Search for the cell housing the specified text and yield its (X, Y) center coordinate. 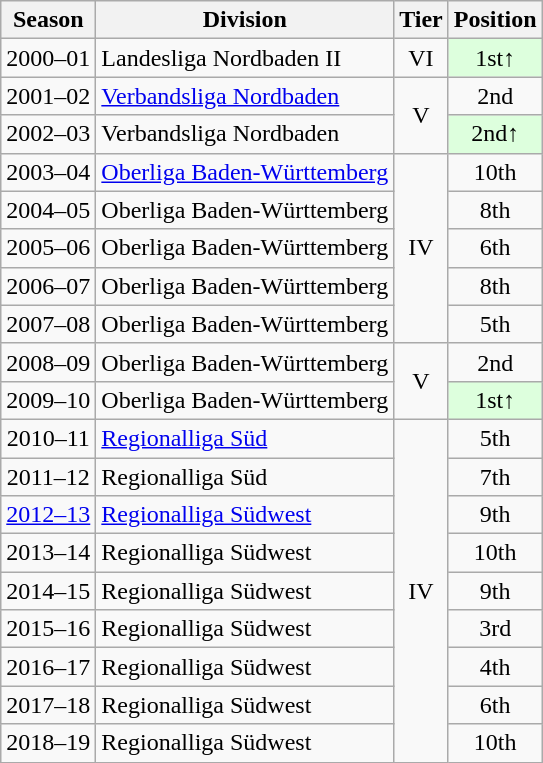
4th (495, 667)
2001–02 (48, 96)
Landesliga Nordbaden II (245, 58)
2015–16 (48, 629)
2008–09 (48, 362)
2006–07 (48, 286)
2000–01 (48, 58)
Position (495, 20)
2016–17 (48, 667)
2009–10 (48, 400)
VI (422, 58)
2002–03 (48, 134)
2012–13 (48, 515)
2007–08 (48, 324)
2004–05 (48, 210)
2017–18 (48, 705)
3rd (495, 629)
2nd↑ (495, 134)
2014–15 (48, 591)
2005–06 (48, 248)
Season (48, 20)
2010–11 (48, 438)
7th (495, 477)
Tier (422, 20)
2003–04 (48, 172)
Division (245, 20)
2018–19 (48, 743)
2011–12 (48, 477)
2013–14 (48, 553)
